From the cell containing the given text, extract its center point as (x, y) coordinate. 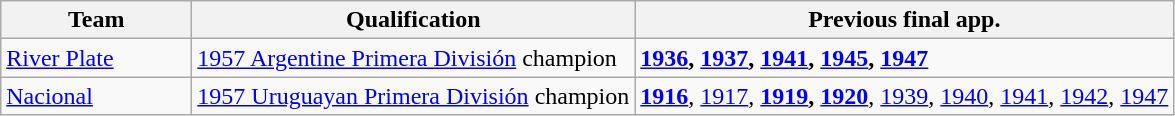
Qualification (414, 20)
Previous final app. (904, 20)
Nacional (96, 96)
1957 Argentine Primera División champion (414, 58)
River Plate (96, 58)
Team (96, 20)
1916, 1917, 1919, 1920, 1939, 1940, 1941, 1942, 1947 (904, 96)
1936, 1937, 1941, 1945, 1947 (904, 58)
1957 Uruguayan Primera División champion (414, 96)
